For the text-containing cell, return its midpoint in [X, Y] coordinate format. 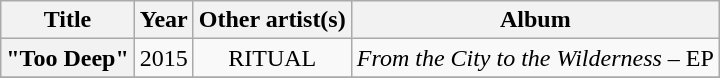
2015 [164, 58]
Other artist(s) [272, 20]
Album [535, 20]
Title [68, 20]
"Too Deep" [68, 58]
From the City to the Wilderness – EP [535, 58]
RITUAL [272, 58]
Year [164, 20]
